Detect which cell encompasses the target text, then output its [x, y] center coordinate. 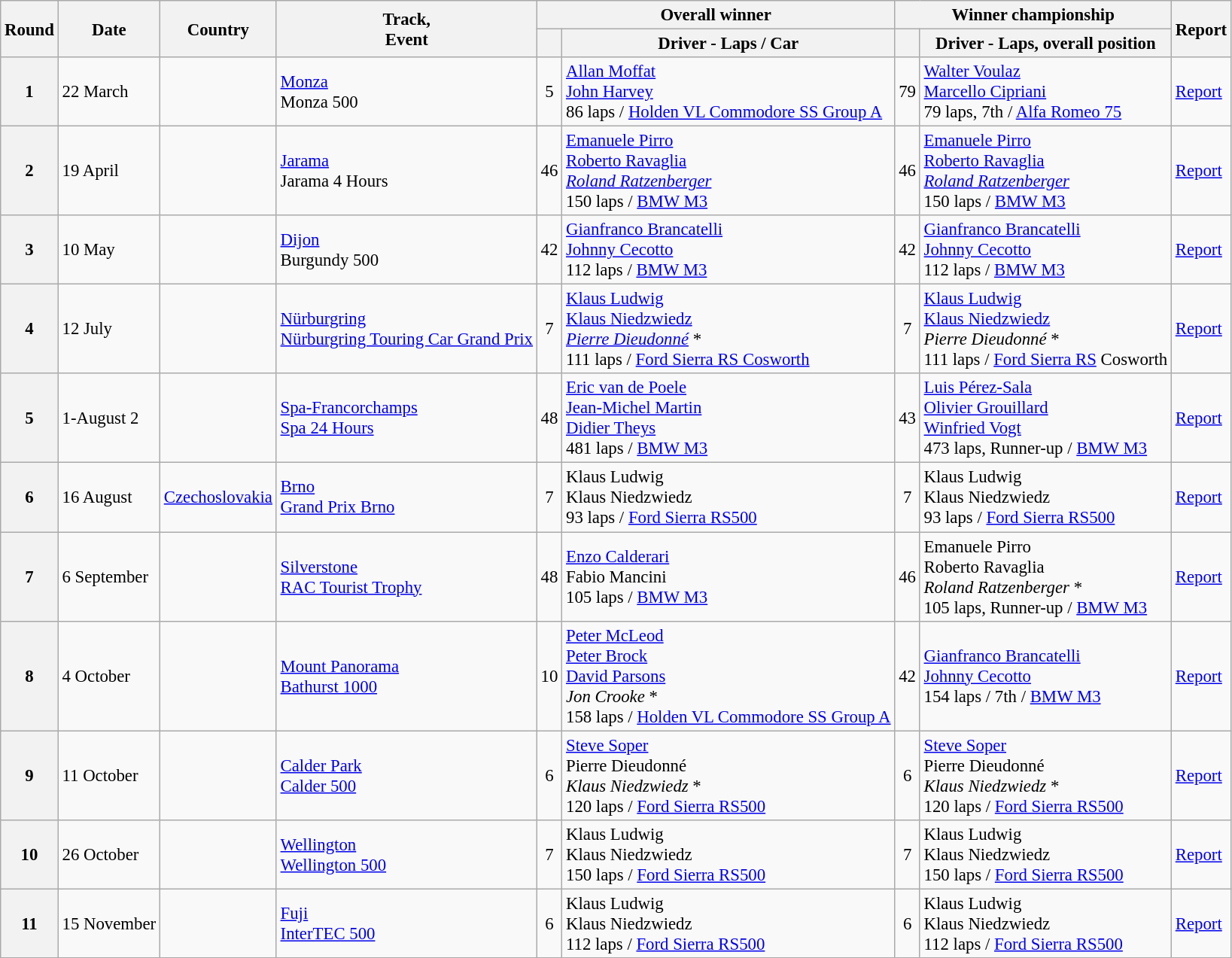
8 [29, 676]
Calder ParkCalder 500 [406, 775]
11 October [108, 775]
FujiInterTEC 500 [406, 923]
10 May [108, 250]
4 October [108, 676]
9 [29, 775]
19 April [108, 172]
Round [29, 29]
26 October [108, 854]
JaramaJarama 4 Hours [406, 172]
15 November [108, 923]
3 [29, 250]
Allan Moffat John Harvey86 laps / Holden VL Commodore SS Group A [729, 92]
Eric van de Poele Jean-Michel Martin Didier Theys481 laps / BMW M3 [729, 418]
Gianfranco Brancatelli Johnny Cecotto154 laps / 7th / BMW M3 [1045, 676]
MonzaMonza 500 [406, 92]
Emanuele Pirro Roberto Ravaglia Roland Ratzenberger *105 laps, Runner-up / BMW M3 [1045, 576]
Track,Event [406, 29]
Peter McLeod Peter Brock David Parsons Jon Crooke *158 laps / Holden VL Commodore SS Group A [729, 676]
1 [29, 92]
Czechoslovakia [218, 497]
NürburgringNürburgring Touring Car Grand Prix [406, 330]
Luis Pérez-Sala Olivier Grouillard Winfried Vogt473 laps, Runner-up / BMW M3 [1045, 418]
Winner championship [1033, 15]
Date [108, 29]
Mount PanoramaBathurst 1000 [406, 676]
Driver - Laps / Car [729, 44]
Overall winner [716, 15]
Driver - Laps, overall position [1045, 44]
1-August 2 [108, 418]
DijonBurgundy 500 [406, 250]
Spa-FrancorchampsSpa 24 Hours [406, 418]
6 September [108, 576]
Enzo Calderari Fabio Mancini105 laps / BMW M3 [729, 576]
Country [218, 29]
SilverstoneRAC Tourist Trophy [406, 576]
22 March [108, 92]
43 [908, 418]
Walter Voulaz Marcello Cipriani79 laps, 7th / Alfa Romeo 75 [1045, 92]
11 [29, 923]
BrnoGrand Prix Brno [406, 497]
2 [29, 172]
WellingtonWellington 500 [406, 854]
16 August [108, 497]
12 July [108, 330]
4 [29, 330]
79 [908, 92]
